Detect which cell encompasses the target text, then output its (x, y) center coordinate. 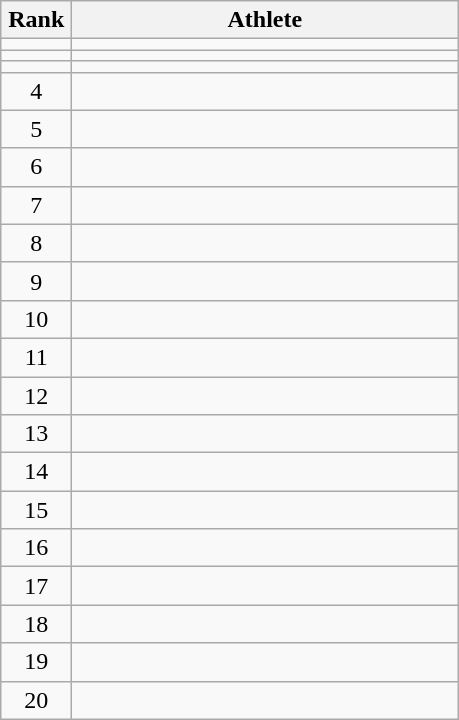
8 (36, 243)
12 (36, 395)
11 (36, 357)
5 (36, 129)
Athlete (265, 20)
4 (36, 91)
20 (36, 700)
9 (36, 281)
15 (36, 510)
Rank (36, 20)
17 (36, 586)
10 (36, 319)
7 (36, 205)
13 (36, 434)
14 (36, 472)
16 (36, 548)
6 (36, 167)
19 (36, 662)
18 (36, 624)
